Detect which cell encompasses the target text, then output its (x, y) center coordinate. 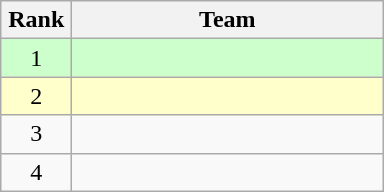
Rank (36, 20)
2 (36, 96)
3 (36, 134)
1 (36, 58)
Team (228, 20)
4 (36, 172)
